Output the (x, y) coordinate of the center of the cell containing the given text.  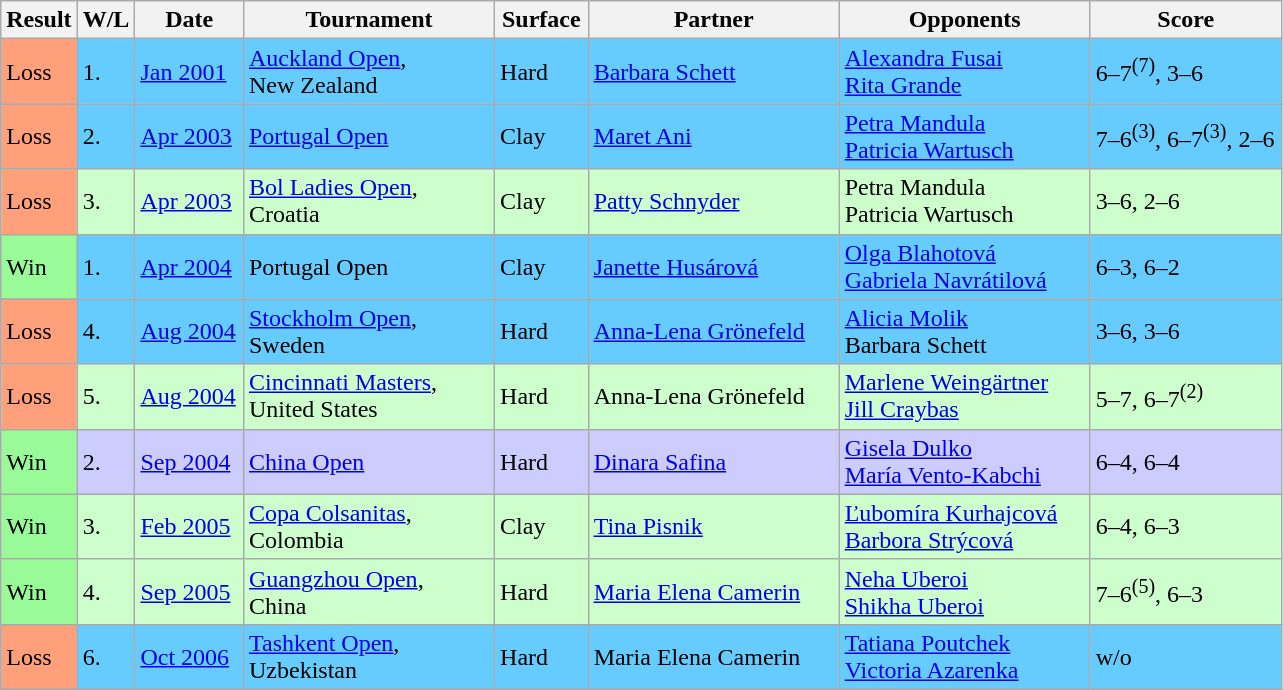
3–6, 3–6 (1186, 332)
3–6, 2–6 (1186, 202)
6–4, 6–3 (1186, 526)
Bol Ladies Open, Croatia (368, 202)
Olga Blahotová Gabriela Navrátilová (964, 266)
Sep 2005 (190, 592)
Stockholm Open, Sweden (368, 332)
Tina Pisnik (714, 526)
Dinara Safina (714, 462)
Partner (714, 20)
Sep 2004 (190, 462)
W/L (106, 20)
Barbara Schett (714, 72)
Cincinnati Masters, United States (368, 396)
Neha Uberoi Shikha Uberoi (964, 592)
Janette Husárová (714, 266)
6. (106, 656)
Tatiana Poutchek Victoria Azarenka (964, 656)
w/o (1186, 656)
5–7, 6–7(2) (1186, 396)
Alicia Molik Barbara Schett (964, 332)
Tashkent Open, Uzbekistan (368, 656)
Surface (542, 20)
5. (106, 396)
Opponents (964, 20)
Copa Colsanitas, Colombia (368, 526)
Oct 2006 (190, 656)
Date (190, 20)
Gisela Dulko María Vento-Kabchi (964, 462)
7–6(5), 6–3 (1186, 592)
6–3, 6–2 (1186, 266)
Guangzhou Open, China (368, 592)
6–7(7), 3–6 (1186, 72)
Alexandra Fusai Rita Grande (964, 72)
Feb 2005 (190, 526)
Marlene Weingärtner Jill Craybas (964, 396)
Score (1186, 20)
7–6(3), 6–7(3), 2–6 (1186, 136)
Jan 2001 (190, 72)
Maret Ani (714, 136)
Ľubomíra Kurhajcová Barbora Strýcová (964, 526)
China Open (368, 462)
6–4, 6–4 (1186, 462)
Patty Schnyder (714, 202)
Auckland Open, New Zealand (368, 72)
Tournament (368, 20)
Apr 2004 (190, 266)
Result (39, 20)
